Detect which cell encompasses the target text, then output its (x, y) center coordinate. 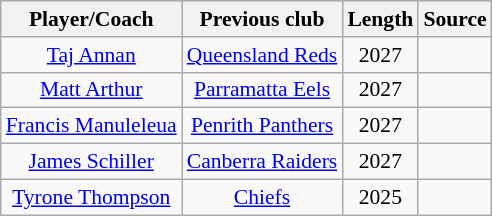
Francis Manuleleua (92, 126)
Parramatta Eels (262, 90)
James Schiller (92, 162)
Source (454, 19)
Penrith Panthers (262, 126)
2025 (380, 197)
Player/Coach (92, 19)
Previous club (262, 19)
Matt Arthur (92, 90)
Tyrone Thompson (92, 197)
Length (380, 19)
Taj Annan (92, 55)
Canberra Raiders (262, 162)
Chiefs (262, 197)
Queensland Reds (262, 55)
